Search for the cell housing the specified text and yield its [X, Y] center coordinate. 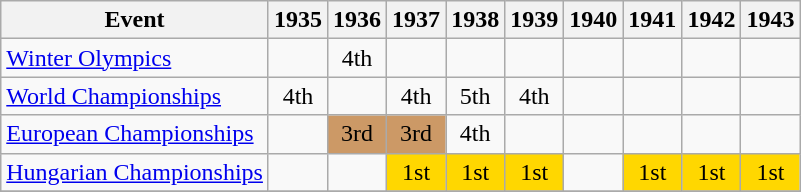
1940 [594, 20]
Event [135, 20]
1938 [476, 20]
5th [476, 96]
1943 [770, 20]
1935 [298, 20]
1939 [534, 20]
Winter Olympics [135, 58]
1937 [416, 20]
World Championships [135, 96]
1941 [652, 20]
1936 [358, 20]
1942 [712, 20]
Hungarian Championships [135, 172]
European Championships [135, 134]
